Identify which cell holds the provided text, then report its (X, Y) central coordinate. 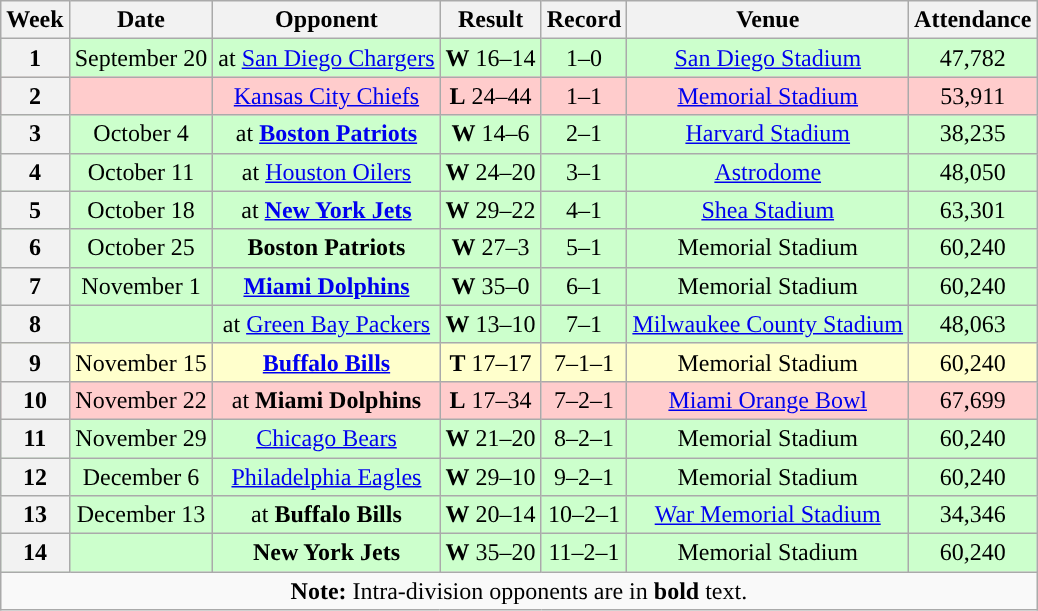
Buffalo Bills (326, 362)
2–1 (584, 134)
Opponent (326, 20)
October 18 (141, 210)
at Houston Oilers (326, 172)
Miami Orange Bowl (768, 400)
at Buffalo Bills (326, 515)
7 (35, 286)
63,301 (973, 210)
War Memorial Stadium (768, 515)
December 13 (141, 515)
7–1 (584, 324)
at San Diego Chargers (326, 58)
Result (490, 20)
2 (35, 96)
at Miami Dolphins (326, 400)
38,235 (973, 134)
W 29–10 (490, 477)
September 20 (141, 58)
5–1 (584, 248)
November 1 (141, 286)
W 13–10 (490, 324)
L 17–34 (490, 400)
Harvard Stadium (768, 134)
67,699 (973, 400)
Note: Intra-division opponents are in bold text. (519, 591)
9–2–1 (584, 477)
3 (35, 134)
47,782 (973, 58)
Chicago Bears (326, 438)
Boston Patriots (326, 248)
October 11 (141, 172)
San Diego Stadium (768, 58)
December 6 (141, 477)
6 (35, 248)
7–2–1 (584, 400)
53,911 (973, 96)
Record (584, 20)
November 22 (141, 400)
5 (35, 210)
4 (35, 172)
48,050 (973, 172)
October 4 (141, 134)
9 (35, 362)
4–1 (584, 210)
6–1 (584, 286)
8–2–1 (584, 438)
at Green Bay Packers (326, 324)
Milwaukee County Stadium (768, 324)
11–2–1 (584, 553)
13 (35, 515)
10–2–1 (584, 515)
1–1 (584, 96)
Astrodome (768, 172)
11 (35, 438)
14 (35, 553)
W 35–20 (490, 553)
3–1 (584, 172)
W 21–20 (490, 438)
Shea Stadium (768, 210)
7–1–1 (584, 362)
W 29–22 (490, 210)
Date (141, 20)
L 24–44 (490, 96)
October 25 (141, 248)
W 20–14 (490, 515)
48,063 (973, 324)
1 (35, 58)
Attendance (973, 20)
W 14–6 (490, 134)
T 17–17 (490, 362)
1–0 (584, 58)
W 27–3 (490, 248)
at Boston Patriots (326, 134)
8 (35, 324)
W 35–0 (490, 286)
34,346 (973, 515)
November 15 (141, 362)
New York Jets (326, 553)
12 (35, 477)
at New York Jets (326, 210)
Week (35, 20)
Venue (768, 20)
Miami Dolphins (326, 286)
W 24–20 (490, 172)
10 (35, 400)
Kansas City Chiefs (326, 96)
Philadelphia Eagles (326, 477)
W 16–14 (490, 58)
November 29 (141, 438)
